Output the (x, y) coordinate of the center of the cell containing the given text.  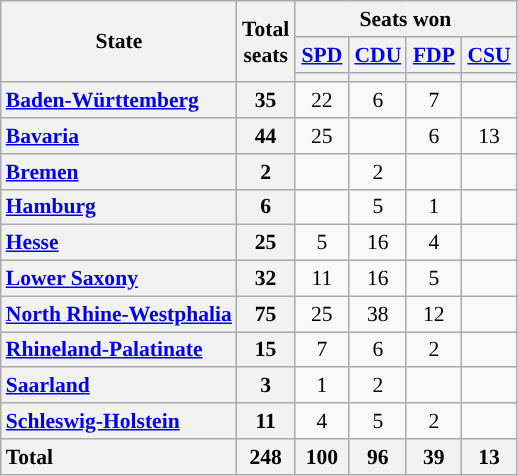
15 (266, 350)
96 (378, 457)
39 (434, 457)
3 (266, 386)
38 (378, 314)
Totalseats (266, 42)
Baden-Württemberg (119, 101)
22 (322, 101)
CSU (488, 55)
SPD (322, 55)
Bremen (119, 172)
44 (266, 136)
75 (266, 314)
State (119, 42)
35 (266, 101)
Rhineland-Palatinate (119, 350)
Seats won (405, 19)
Bavaria (119, 136)
12 (434, 314)
32 (266, 279)
100 (322, 457)
CDU (378, 55)
Schleswig-Holstein (119, 421)
Hesse (119, 243)
FDP (434, 55)
Lower Saxony (119, 279)
Hamburg (119, 207)
Total (119, 457)
Saarland (119, 386)
North Rhine-Westphalia (119, 314)
248 (266, 457)
